Pinpoint the cell where the given text exists, returning its (x, y) midpoint coordinate. 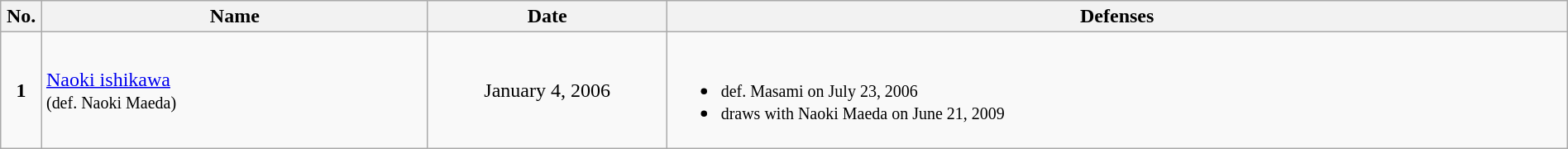
Date (547, 17)
def. Masami on July 23, 2006 draws with Naoki Maeda on June 21, 2009 (1116, 90)
Defenses (1116, 17)
Naoki ishikawa (def. Naoki Maeda) (235, 90)
No. (22, 17)
Name (235, 17)
1 (22, 90)
January 4, 2006 (547, 90)
